Search for the cell housing the specified text and yield its [X, Y] center coordinate. 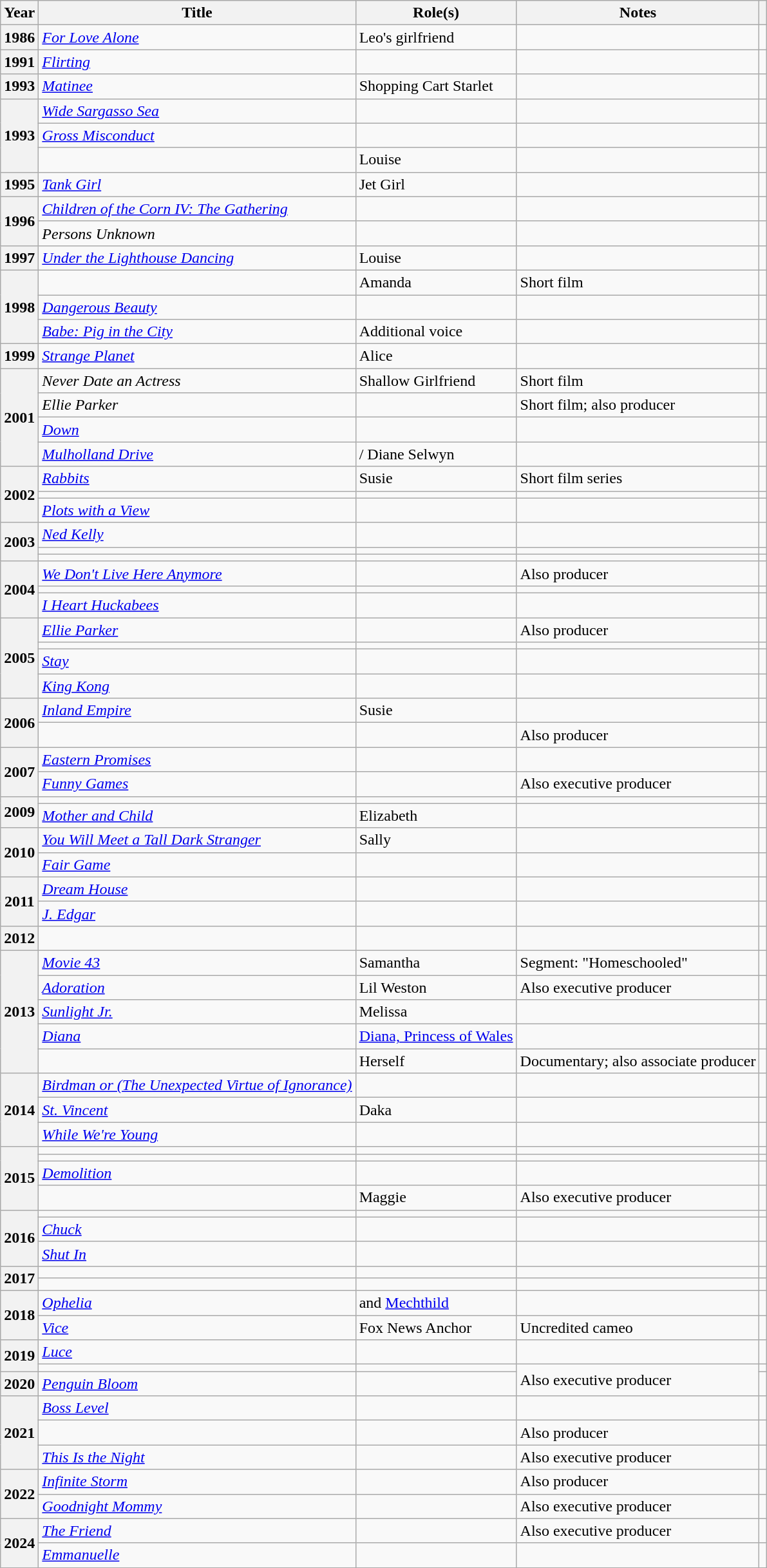
2004 [19, 589]
Shut In [197, 1254]
Mulholland Drive [197, 454]
Adoration [197, 988]
Chuck [197, 1229]
1995 [19, 184]
Leo's girlfriend [436, 37]
2017 [19, 1278]
Diana [197, 1037]
1998 [19, 307]
Inland Empire [197, 711]
Dream House [197, 889]
Short film; also producer [638, 405]
Diana, Princess of Wales [436, 1037]
2006 [19, 723]
While We're Young [197, 1134]
2018 [19, 1315]
Penguin Bloom [197, 1384]
Herself [436, 1061]
Year [19, 13]
1986 [19, 37]
Documentary; also associate producer [638, 1061]
2021 [19, 1433]
2019 [19, 1355]
For Love Alone [197, 37]
Sunlight Jr. [197, 1012]
Vice [197, 1328]
1996 [19, 221]
Maggie [436, 1198]
J. Edgar [197, 913]
Strange Planet [197, 356]
The Friend [197, 1531]
Wide Sargasso Sea [197, 111]
Samantha [436, 962]
Jet Girl [436, 184]
Lil Weston [436, 988]
This Is the Night [197, 1457]
Sally [436, 840]
Persons Unknown [197, 233]
I Heart Huckabees [197, 605]
and Mechthild [436, 1303]
Stay [197, 662]
2011 [19, 901]
Elizabeth [436, 816]
Uncredited cameo [638, 1328]
Eastern Promises [197, 760]
Never Date an Actress [197, 381]
1999 [19, 356]
Rabbits [197, 479]
2007 [19, 772]
Under the Lighthouse Dancing [197, 258]
2024 [19, 1543]
King Kong [197, 686]
Alice [436, 356]
Children of the Corn IV: The Gathering [197, 209]
Tank Girl [197, 184]
2020 [19, 1384]
Title [197, 13]
/ Diane Selwyn [436, 454]
2014 [19, 1110]
2009 [19, 812]
Gross Misconduct [197, 135]
Demolition [197, 1173]
Melissa [436, 1012]
Down [197, 430]
1991 [19, 62]
Fair Game [197, 865]
2022 [19, 1494]
Short film series [638, 479]
Funny Games [197, 784]
Dangerous Beauty [197, 307]
Matinee [197, 86]
2005 [19, 657]
Movie 43 [197, 962]
2016 [19, 1238]
Role(s) [436, 13]
Ned Kelly [197, 535]
Emmanuelle [197, 1555]
Ophelia [197, 1303]
Flirting [197, 62]
Amanda [436, 282]
Luce [197, 1352]
2003 [19, 542]
Mother and Child [197, 816]
Shallow Girlfriend [436, 381]
Boss Level [197, 1408]
Birdman or (The Unexpected Virtue of Ignorance) [197, 1085]
1997 [19, 258]
2001 [19, 417]
Fox News Anchor [436, 1328]
2002 [19, 495]
2013 [19, 1011]
We Don't Live Here Anymore [197, 573]
2015 [19, 1178]
Segment: "Homeschooled" [638, 962]
Additional voice [436, 332]
Goodnight Mommy [197, 1506]
You Will Meet a Tall Dark Stranger [197, 840]
Daka [436, 1110]
Babe: Pig in the City [197, 332]
Notes [638, 13]
Plots with a View [197, 510]
Shopping Cart Starlet [436, 86]
Infinite Storm [197, 1482]
2010 [19, 852]
2012 [19, 938]
St. Vincent [197, 1110]
